Return (X, Y) of the center of cell containing provided text 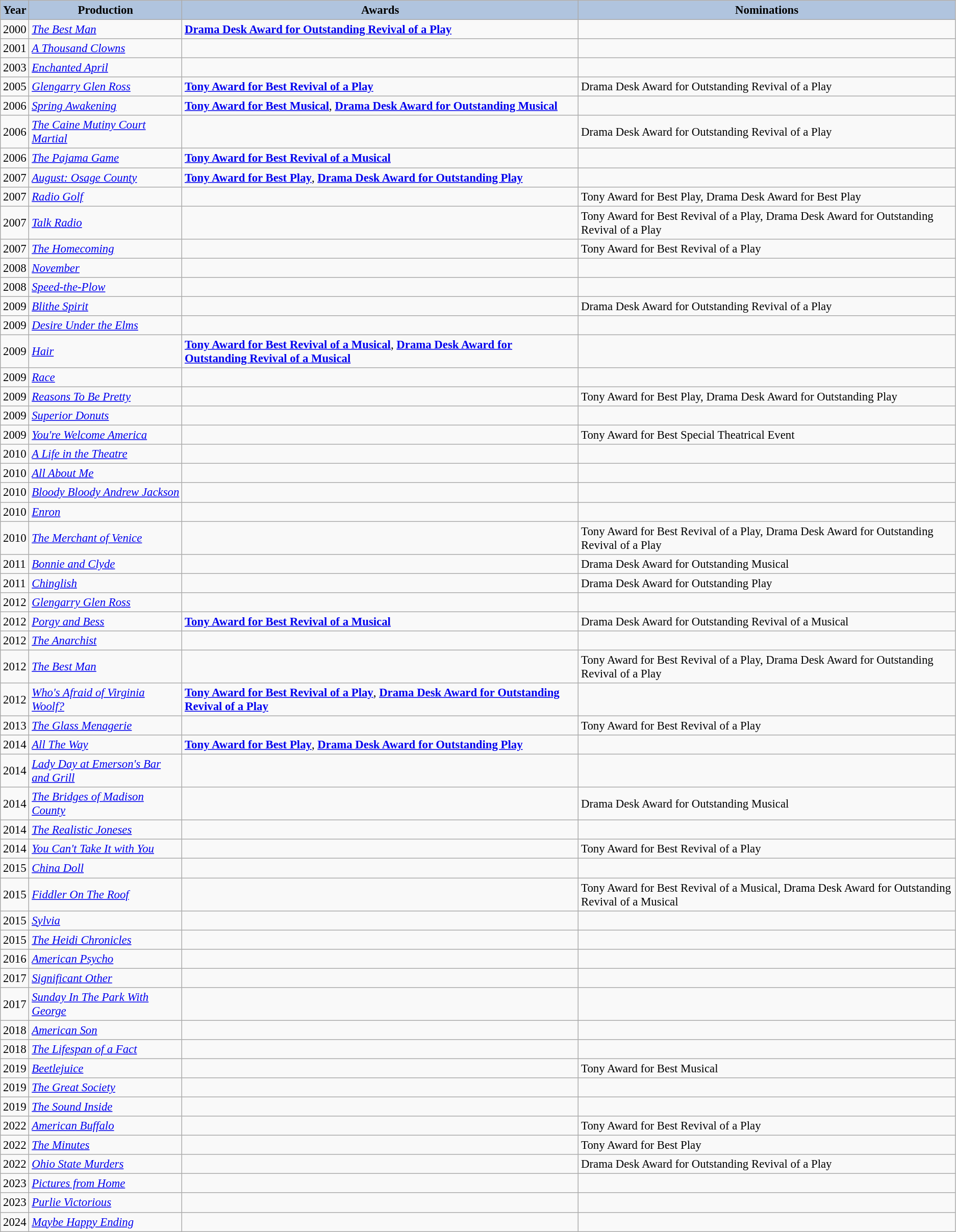
Spring Awakening (106, 106)
Ohio State Murders (106, 1164)
Superior Donuts (106, 416)
Tony Award for Best Play, Drama Desk Award for Best Play (767, 196)
Tony Award for Best Special Theatrical Event (767, 435)
Beetlejuice (106, 1068)
Enron (106, 512)
China Doll (106, 868)
The Homecoming (106, 248)
The Anarchist (106, 641)
2000 (15, 30)
The Caine Mutiny Court Martial (106, 132)
Sylvia (106, 920)
American Son (106, 1030)
A Thousand Clowns (106, 48)
Chinglish (106, 583)
The Glass Menagerie (106, 726)
Enchanted April (106, 68)
Purlie Victorious (106, 1203)
Speed-the-Plow (106, 287)
Tony Award for Best Play (767, 1145)
You Can't Take It with You (106, 849)
A Life in the Theatre (106, 454)
Awards (381, 10)
2001 (15, 48)
American Psycho (106, 959)
Talk Radio (106, 222)
Drama Desk Award for Outstanding Revival of a Musical (767, 621)
Blithe Spirit (106, 306)
The Lifespan of a Fact (106, 1049)
Hair (106, 351)
2003 (15, 68)
Fiddler On The Roof (106, 895)
Year (15, 10)
November (106, 268)
Maybe Happy Ending (106, 1222)
2024 (15, 1222)
American Buffalo (106, 1126)
Porgy and Bess (106, 621)
The Pajama Game (106, 158)
Tony Award for Best Musical (767, 1068)
Sunday In The Park With George (106, 1004)
Who's Afraid of Virginia Woolf? (106, 700)
2013 (15, 726)
Drama Desk Award for Outstanding Play (767, 583)
Production (106, 10)
Pictures from Home (106, 1184)
Reasons To Be Pretty (106, 397)
2005 (15, 87)
Bonnie and Clyde (106, 564)
Radio Golf (106, 196)
Lady Day at Emerson's Bar and Grill (106, 771)
The Sound Inside (106, 1107)
Nominations (767, 10)
Bloody Bloody Andrew Jackson (106, 493)
Desire Under the Elms (106, 325)
The Merchant of Venice (106, 538)
All The Way (106, 745)
Race (106, 378)
The Heidi Chronicles (106, 940)
The Minutes (106, 1145)
August: Osage County (106, 178)
Tony Award for Best Musical, Drama Desk Award for Outstanding Musical (381, 106)
The Realistic Joneses (106, 830)
All About Me (106, 473)
The Bridges of Madison County (106, 804)
Significant Other (106, 978)
The Great Society (106, 1088)
You're Welcome America (106, 435)
2016 (15, 959)
